Identify which cell holds the provided text, then report its (x, y) central coordinate. 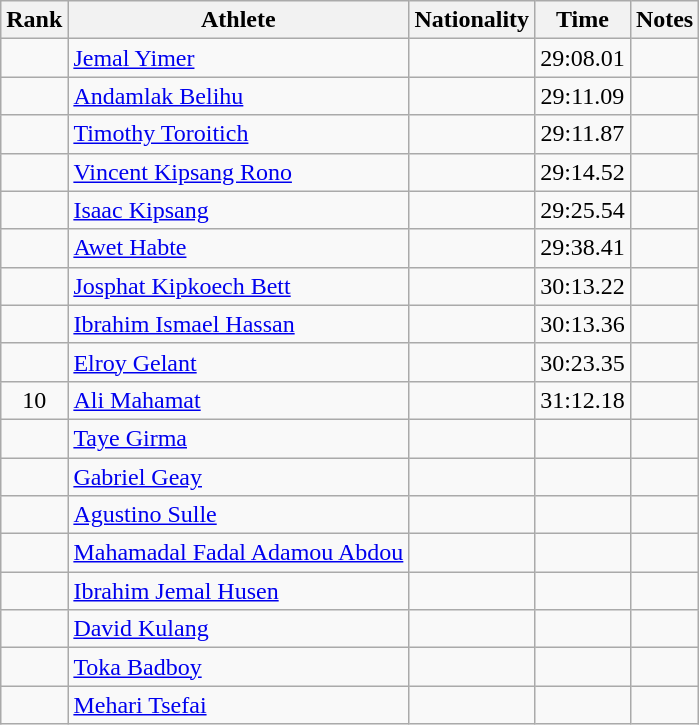
10 (34, 400)
29:11.87 (583, 134)
Andamlak Belihu (238, 96)
29:38.41 (583, 248)
Isaac Kipsang (238, 210)
Rank (34, 20)
Taye Girma (238, 438)
Gabriel Geay (238, 477)
30:23.35 (583, 362)
Time (583, 20)
Elroy Gelant (238, 362)
Athlete (238, 20)
Toka Badboy (238, 667)
30:13.36 (583, 324)
Vincent Kipsang Rono (238, 172)
Jemal Yimer (238, 58)
Agustino Sulle (238, 515)
David Kulang (238, 629)
Timothy Toroitich (238, 134)
Ali Mahamat (238, 400)
Notes (664, 20)
Mehari Tsefai (238, 705)
Josphat Kipkoech Bett (238, 286)
30:13.22 (583, 286)
29:14.52 (583, 172)
29:08.01 (583, 58)
Ibrahim Jemal Husen (238, 591)
29:25.54 (583, 210)
Ibrahim Ismael Hassan (238, 324)
31:12.18 (583, 400)
29:11.09 (583, 96)
Awet Habte (238, 248)
Nationality (472, 20)
Mahamadal Fadal Adamou Abdou (238, 553)
